Determine the (X, Y) coordinate at the center of the cell enclosing the given text.  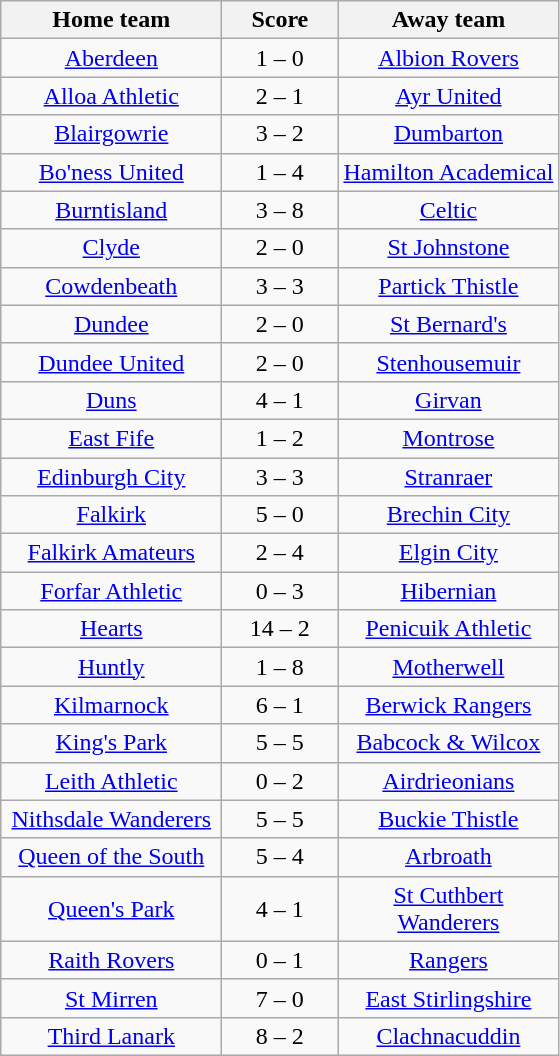
Bo'ness United (112, 172)
St Cuthbert Wanderers (448, 908)
Kilmarnock (112, 705)
Motherwell (448, 667)
7 – 0 (280, 998)
Edinburgh City (112, 477)
Elgin City (448, 553)
1 – 4 (280, 172)
Forfar Athletic (112, 591)
Stenhousemuir (448, 362)
East Fife (112, 438)
1 – 0 (280, 58)
Girvan (448, 400)
Hibernian (448, 591)
0 – 1 (280, 960)
Huntly (112, 667)
Ayr United (448, 96)
14 – 2 (280, 629)
Albion Rovers (448, 58)
0 – 3 (280, 591)
3 – 2 (280, 134)
Falkirk Amateurs (112, 553)
Hearts (112, 629)
Babcock & Wilcox (448, 743)
Clyde (112, 248)
1 – 2 (280, 438)
2 – 1 (280, 96)
Duns (112, 400)
Celtic (448, 210)
3 – 8 (280, 210)
Partick Thistle (448, 286)
Hamilton Academical (448, 172)
1 – 8 (280, 667)
Arbroath (448, 857)
Third Lanark (112, 1036)
5 – 0 (280, 515)
King's Park (112, 743)
Leith Athletic (112, 781)
St Mirren (112, 998)
Queen of the South (112, 857)
Buckie Thistle (448, 819)
6 – 1 (280, 705)
Home team (112, 20)
Dundee (112, 324)
St Johnstone (448, 248)
5 – 4 (280, 857)
Burntisland (112, 210)
Cowdenbeath (112, 286)
East Stirlingshire (448, 998)
Dundee United (112, 362)
8 – 2 (280, 1036)
Clachnacuddin (448, 1036)
Away team (448, 20)
Aberdeen (112, 58)
Penicuik Athletic (448, 629)
Score (280, 20)
Airdrieonians (448, 781)
0 – 2 (280, 781)
Raith Rovers (112, 960)
St Bernard's (448, 324)
Alloa Athletic (112, 96)
2 – 4 (280, 553)
Dumbarton (448, 134)
Falkirk (112, 515)
Rangers (448, 960)
Montrose (448, 438)
Queen's Park (112, 908)
Nithsdale Wanderers (112, 819)
Berwick Rangers (448, 705)
Stranraer (448, 477)
Brechin City (448, 515)
Blairgowrie (112, 134)
